Capture the cell that displays the provided text and extract its (X, Y) central coordinate. 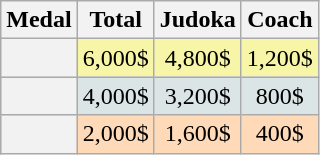
4,800$ (198, 58)
4,000$ (116, 96)
6,000$ (116, 58)
3,200$ (198, 96)
1,200$ (280, 58)
2,000$ (116, 134)
Medal (39, 20)
400$ (280, 134)
1,600$ (198, 134)
Coach (280, 20)
Judoka (198, 20)
Total (116, 20)
800$ (280, 96)
